Extract the (X, Y) coordinate from the center of the cell holding the provided text.  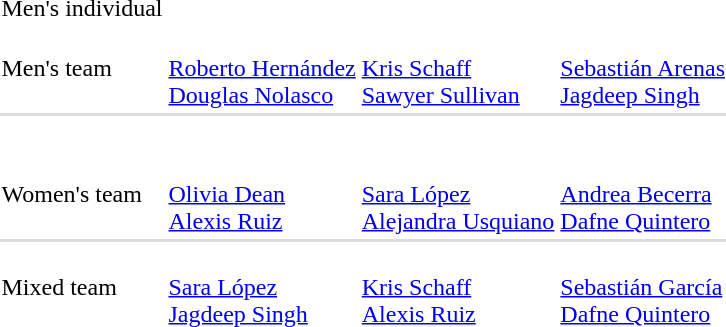
Sara LópezAlejandra Usquiano (458, 194)
Men's team (82, 68)
Olivia DeanAlexis Ruiz (262, 194)
Roberto HernándezDouglas Nolasco (262, 68)
Women's team (82, 194)
Kris SchaffSawyer Sullivan (458, 68)
